Return the [x, y] coordinate for the center point of the cell that contains the specified text.  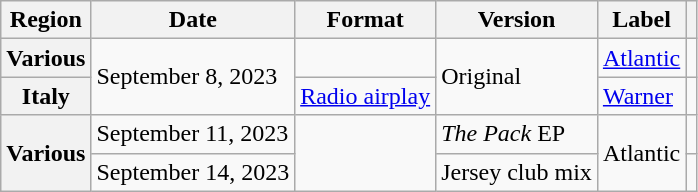
Format [366, 20]
September 11, 2023 [193, 134]
Warner [641, 96]
Radio airplay [366, 96]
Label [641, 20]
The Pack EP [517, 134]
Version [517, 20]
Italy [46, 96]
September 8, 2023 [193, 77]
Jersey club mix [517, 172]
Date [193, 20]
September 14, 2023 [193, 172]
Region [46, 20]
Original [517, 77]
